Detect which cell encompasses the target text, then output its (X, Y) center coordinate. 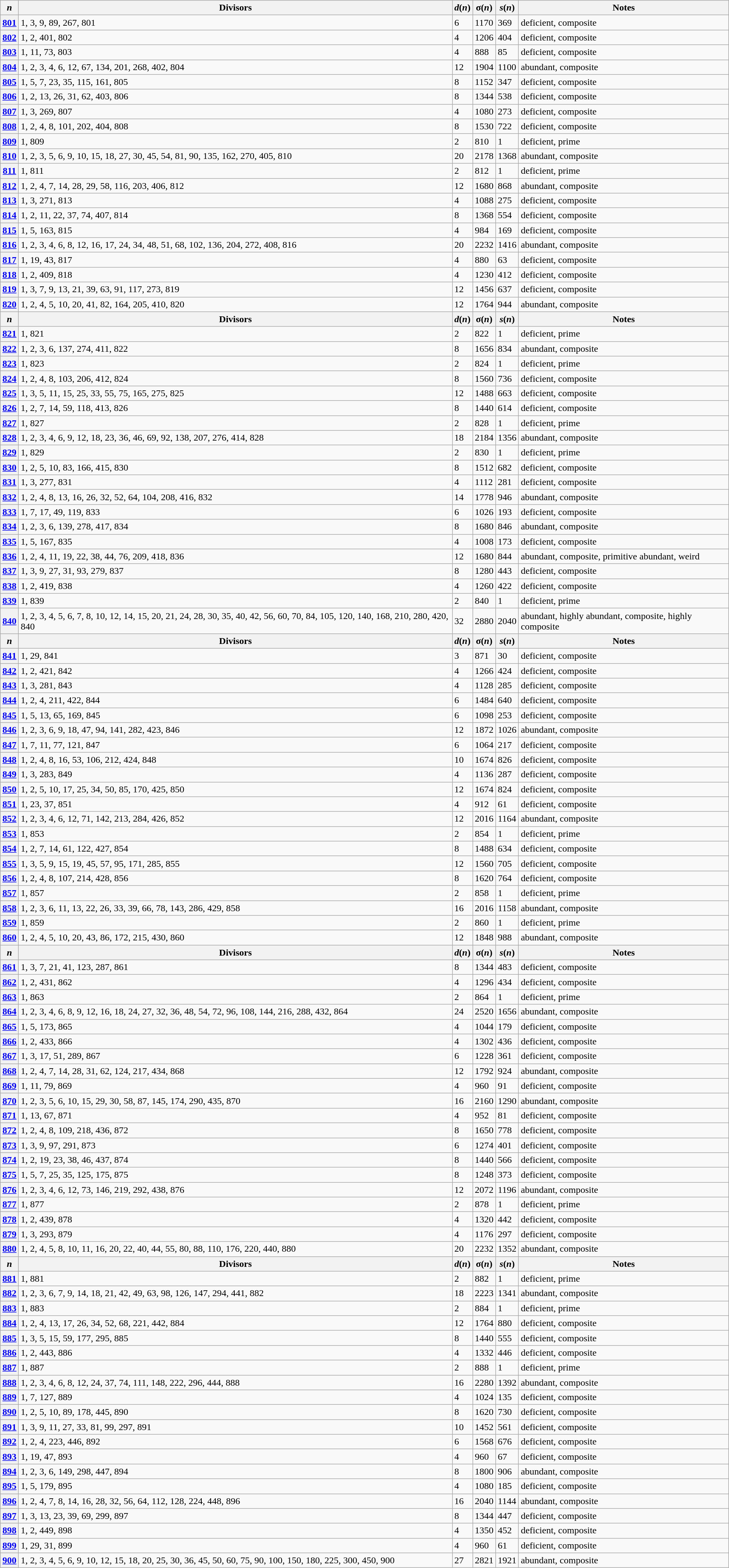
879 (9, 1234)
447 (507, 1516)
816 (9, 245)
3 (462, 656)
893 (9, 1457)
275 (507, 201)
1, 3, 281, 843 (236, 686)
736 (507, 378)
1044 (484, 1027)
abundant, highly abundant, composite, highly composite (624, 621)
538 (507, 97)
682 (507, 467)
2520 (484, 1012)
924 (507, 1071)
861 (9, 967)
1872 (484, 730)
897 (9, 1516)
1778 (484, 497)
637 (507, 289)
1, 2, 3, 4, 6, 12, 71, 142, 213, 284, 426, 852 (236, 819)
870 (9, 1101)
169 (507, 230)
811 (9, 171)
1144 (507, 1501)
894 (9, 1471)
1904 (484, 67)
1, 19, 47, 893 (236, 1457)
876 (9, 1190)
829 (9, 453)
842 (9, 670)
1848 (484, 938)
1, 2, 7, 14, 59, 118, 413, 826 (236, 408)
27 (462, 1560)
63 (507, 260)
554 (507, 215)
32 (462, 621)
91 (507, 1086)
1, 2, 19, 23, 38, 46, 437, 874 (236, 1160)
614 (507, 408)
836 (9, 556)
852 (9, 819)
1, 2, 4, 223, 446, 892 (236, 1442)
1098 (484, 715)
906 (507, 1471)
820 (9, 304)
1, 3, 293, 879 (236, 1234)
1, 2, 11, 22, 37, 74, 407, 814 (236, 215)
373 (507, 1175)
1, 2, 4, 211, 422, 844 (236, 700)
1, 2, 3, 4, 5, 6, 7, 8, 10, 12, 14, 15, 20, 21, 24, 28, 30, 35, 40, 42, 56, 60, 70, 84, 105, 120, 140, 168, 210, 280, 420, 840 (236, 621)
1024 (484, 1397)
856 (9, 878)
85 (507, 52)
676 (507, 1442)
1, 2, 4, 5, 10, 20, 43, 86, 172, 215, 430, 860 (236, 938)
424 (507, 670)
1, 809 (236, 141)
1, 3, 9, 89, 267, 801 (236, 23)
944 (507, 304)
422 (507, 586)
1100 (507, 67)
1266 (484, 670)
1, 2, 7, 14, 61, 122, 427, 854 (236, 848)
867 (9, 1056)
1, 29, 841 (236, 656)
857 (9, 893)
1170 (484, 23)
1, 2, 5, 10, 83, 166, 415, 830 (236, 467)
2821 (484, 1560)
1341 (507, 1293)
1, 863 (236, 997)
436 (507, 1041)
1, 821 (236, 334)
837 (9, 571)
1, 2, 4, 5, 8, 10, 11, 16, 20, 22, 40, 44, 55, 80, 88, 110, 176, 220, 440, 880 (236, 1249)
1, 2, 4, 5, 10, 20, 41, 82, 164, 205, 410, 820 (236, 304)
1, 2, 443, 886 (236, 1353)
1, 2, 3, 6, 9, 18, 47, 94, 141, 282, 423, 846 (236, 730)
1228 (484, 1056)
179 (507, 1027)
839 (9, 601)
1, 2, 4, 8, 16, 53, 106, 212, 424, 848 (236, 760)
1296 (484, 982)
1302 (484, 1041)
1, 877 (236, 1205)
1, 3, 5, 15, 59, 177, 295, 885 (236, 1338)
825 (9, 393)
1, 2, 3, 4, 6, 9, 12, 18, 23, 36, 46, 69, 92, 138, 207, 276, 414, 828 (236, 438)
1, 2, 3, 6, 7, 9, 14, 18, 21, 42, 49, 63, 98, 126, 147, 294, 441, 882 (236, 1293)
1164 (507, 819)
1290 (507, 1101)
827 (9, 423)
832 (9, 497)
1568 (484, 1442)
2880 (484, 621)
863 (9, 997)
abundant, composite, primitive abundant, weird (624, 556)
1, 829 (236, 453)
1, 19, 43, 817 (236, 260)
185 (507, 1486)
253 (507, 715)
273 (507, 111)
2184 (484, 438)
1, 2, 4, 8, 101, 202, 404, 808 (236, 126)
81 (507, 1115)
2178 (484, 156)
1, 23, 37, 851 (236, 804)
1, 2, 4, 7, 8, 14, 16, 28, 32, 56, 64, 112, 128, 224, 448, 896 (236, 1501)
821 (9, 334)
892 (9, 1442)
890 (9, 1412)
1280 (484, 571)
850 (9, 789)
849 (9, 774)
1, 2, 5, 10, 89, 178, 445, 890 (236, 1412)
848 (9, 760)
1, 2, 419, 838 (236, 586)
809 (9, 141)
1650 (484, 1130)
640 (507, 700)
815 (9, 230)
1, 2, 3, 5, 6, 10, 15, 29, 30, 58, 87, 145, 174, 290, 435, 870 (236, 1101)
889 (9, 1397)
898 (9, 1531)
859 (9, 923)
1, 3, 5, 11, 15, 25, 33, 55, 75, 165, 275, 825 (236, 393)
1, 2, 3, 6, 139, 278, 417, 834 (236, 527)
1, 2, 4, 8, 103, 206, 412, 824 (236, 378)
869 (9, 1086)
802 (9, 37)
866 (9, 1041)
1356 (507, 438)
1792 (484, 1071)
1, 29, 31, 899 (236, 1545)
1, 2, 401, 802 (236, 37)
1, 2, 3, 5, 6, 9, 10, 15, 18, 27, 30, 45, 54, 81, 90, 135, 162, 270, 405, 810 (236, 156)
817 (9, 260)
835 (9, 541)
1, 3, 9, 11, 27, 33, 81, 99, 297, 891 (236, 1427)
807 (9, 111)
287 (507, 774)
1, 5, 179, 895 (236, 1486)
1206 (484, 37)
404 (507, 37)
1, 3, 7, 9, 13, 21, 39, 63, 91, 117, 273, 819 (236, 289)
1, 853 (236, 834)
1, 2, 3, 6, 137, 274, 411, 822 (236, 349)
801 (9, 23)
912 (484, 804)
1, 3, 13, 23, 39, 69, 299, 897 (236, 1516)
873 (9, 1145)
347 (507, 82)
838 (9, 586)
1800 (484, 1471)
1, 3, 17, 51, 289, 867 (236, 1056)
705 (507, 863)
1, 2, 409, 818 (236, 275)
1, 881 (236, 1279)
1512 (484, 467)
1352 (507, 1249)
2160 (484, 1101)
1, 3, 9, 27, 31, 93, 279, 837 (236, 571)
1484 (484, 700)
1064 (484, 745)
778 (507, 1130)
67 (507, 1457)
881 (9, 1279)
1008 (484, 541)
984 (484, 230)
1530 (484, 126)
297 (507, 1234)
1158 (507, 908)
841 (9, 656)
14 (462, 497)
1, 2, 4, 7, 14, 28, 31, 62, 124, 217, 434, 868 (236, 1071)
1, 11, 79, 869 (236, 1086)
764 (507, 878)
483 (507, 967)
173 (507, 541)
1, 7, 127, 889 (236, 1397)
1350 (484, 1531)
1416 (507, 245)
900 (9, 1560)
1921 (507, 1560)
1176 (484, 1234)
891 (9, 1427)
1, 2, 3, 4, 5, 6, 9, 10, 12, 15, 18, 20, 25, 30, 36, 45, 50, 60, 75, 90, 100, 150, 180, 225, 300, 450, 900 (236, 1560)
1, 3, 277, 831 (236, 482)
1, 811 (236, 171)
434 (507, 982)
217 (507, 745)
722 (507, 126)
1, 2, 439, 878 (236, 1219)
1, 2, 3, 4, 6, 8, 12, 24, 37, 74, 111, 148, 222, 296, 444, 888 (236, 1383)
1, 827 (236, 423)
1, 2, 4, 11, 19, 22, 38, 44, 76, 209, 418, 836 (236, 556)
1, 3, 9, 97, 291, 873 (236, 1145)
872 (9, 1130)
555 (507, 1338)
1, 883 (236, 1308)
887 (9, 1367)
845 (9, 715)
135 (507, 1397)
1, 2, 3, 4, 6, 12, 67, 134, 201, 268, 402, 804 (236, 67)
877 (9, 1205)
401 (507, 1145)
443 (507, 571)
1, 2, 3, 4, 6, 12, 73, 146, 219, 292, 438, 876 (236, 1190)
1, 5, 7, 23, 35, 115, 161, 805 (236, 82)
1, 887 (236, 1367)
1274 (484, 1145)
1, 3, 283, 849 (236, 774)
813 (9, 201)
634 (507, 848)
952 (484, 1115)
804 (9, 67)
412 (507, 275)
193 (507, 512)
1, 2, 4, 13, 17, 26, 34, 52, 68, 221, 442, 884 (236, 1323)
1, 823 (236, 363)
1, 2, 13, 26, 31, 62, 403, 806 (236, 97)
369 (507, 23)
442 (507, 1219)
1128 (484, 686)
806 (9, 97)
2280 (484, 1383)
946 (507, 497)
895 (9, 1486)
1332 (484, 1353)
1, 2, 431, 862 (236, 982)
1, 3, 269, 807 (236, 111)
361 (507, 1056)
1260 (484, 586)
818 (9, 275)
853 (9, 834)
1, 2, 5, 10, 17, 25, 34, 50, 85, 170, 425, 850 (236, 789)
803 (9, 52)
30 (507, 656)
1088 (484, 201)
1320 (484, 1219)
1112 (484, 482)
566 (507, 1160)
1, 859 (236, 923)
1, 839 (236, 601)
862 (9, 982)
1, 5, 167, 835 (236, 541)
896 (9, 1501)
281 (507, 482)
805 (9, 82)
833 (9, 512)
1456 (484, 289)
1, 2, 3, 6, 149, 298, 447, 894 (236, 1471)
819 (9, 289)
1, 2, 4, 8, 107, 214, 428, 856 (236, 878)
865 (9, 1027)
1, 2, 4, 7, 14, 28, 29, 58, 116, 203, 406, 812 (236, 186)
988 (507, 938)
1136 (484, 774)
730 (507, 1412)
452 (507, 1531)
899 (9, 1545)
831 (9, 482)
855 (9, 863)
1, 2, 4, 8, 109, 218, 436, 872 (236, 1130)
1, 5, 7, 25, 35, 125, 175, 875 (236, 1175)
561 (507, 1427)
843 (9, 686)
1, 5, 13, 65, 169, 845 (236, 715)
1, 5, 163, 815 (236, 230)
814 (9, 215)
1, 2, 3, 4, 6, 8, 9, 12, 16, 18, 24, 27, 32, 36, 48, 54, 72, 96, 108, 144, 216, 288, 432, 864 (236, 1012)
1, 7, 11, 77, 121, 847 (236, 745)
1, 11, 73, 803 (236, 52)
1, 3, 7, 21, 41, 123, 287, 861 (236, 967)
1196 (507, 1190)
1452 (484, 1427)
886 (9, 1353)
851 (9, 804)
1392 (507, 1383)
808 (9, 126)
875 (9, 1175)
1248 (484, 1175)
823 (9, 363)
885 (9, 1338)
1, 13, 67, 871 (236, 1115)
883 (9, 1308)
1, 857 (236, 893)
1, 2, 4, 8, 13, 16, 26, 32, 52, 64, 104, 208, 416, 832 (236, 497)
2072 (484, 1190)
446 (507, 1353)
874 (9, 1160)
2223 (484, 1293)
1, 2, 421, 842 (236, 670)
1, 2, 3, 6, 11, 13, 22, 26, 33, 39, 66, 78, 143, 286, 429, 858 (236, 908)
285 (507, 686)
1, 3, 5, 9, 15, 19, 45, 57, 95, 171, 285, 855 (236, 863)
1, 3, 271, 813 (236, 201)
1, 2, 433, 866 (236, 1041)
1, 2, 449, 898 (236, 1531)
1, 7, 17, 49, 119, 833 (236, 512)
1230 (484, 275)
1, 2, 3, 4, 6, 8, 12, 16, 17, 24, 34, 48, 51, 68, 102, 136, 204, 272, 408, 816 (236, 245)
847 (9, 745)
663 (507, 393)
24 (462, 1012)
1152 (484, 82)
1, 5, 173, 865 (236, 1027)
